Output the [X, Y] coordinate of the center of the cell containing the given text.  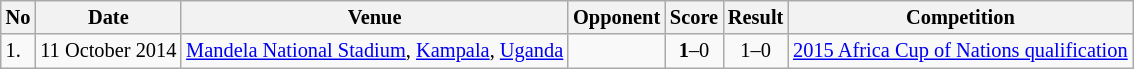
1. [18, 51]
2015 Africa Cup of Nations qualification [960, 51]
Venue [374, 17]
Date [108, 17]
Competition [960, 17]
Mandela National Stadium, Kampala, Uganda [374, 51]
No [18, 17]
11 October 2014 [108, 51]
Score [694, 17]
Opponent [616, 17]
Result [756, 17]
